Return the [x, y] coordinate for the center point of the cell that contains the specified text.  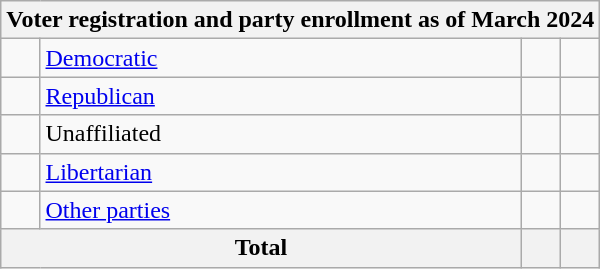
Voter registration and party enrollment as of March 2024 [300, 20]
Total [262, 248]
Unaffiliated [280, 134]
Democratic [280, 58]
Other parties [280, 210]
Libertarian [280, 172]
Republican [280, 96]
